From the cell containing the given text, extract its center point as (x, y) coordinate. 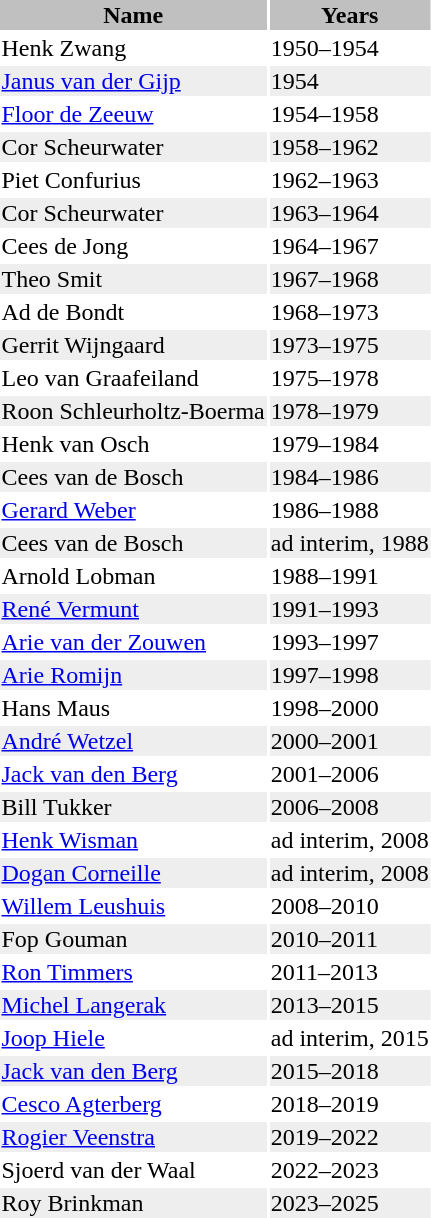
2018–2019 (350, 1104)
Arnold Lobman (133, 576)
Henk Wisman (133, 840)
Roy Brinkman (133, 1203)
1963–1964 (350, 213)
2022–2023 (350, 1170)
Fop Gouman (133, 939)
1954–1958 (350, 114)
1993–1997 (350, 642)
Years (350, 15)
Ron Timmers (133, 972)
1984–1986 (350, 477)
1998–2000 (350, 708)
Rogier Veenstra (133, 1137)
1967–1968 (350, 279)
1950–1954 (350, 48)
1979–1984 (350, 444)
1988–1991 (350, 576)
Willem Leushuis (133, 906)
Bill Tukker (133, 807)
2010–2011 (350, 939)
ad interim, 2015 (350, 1038)
2011–2013 (350, 972)
Henk van Osch (133, 444)
Gerrit Wijngaard (133, 345)
Arie van der Zouwen (133, 642)
Ad de Bondt (133, 312)
Cees de Jong (133, 246)
René Vermunt (133, 609)
Henk Zwang (133, 48)
Dogan Corneille (133, 873)
André Wetzel (133, 741)
1997–1998 (350, 675)
Leo van Graafeiland (133, 378)
Hans Maus (133, 708)
1954 (350, 81)
Roon Schleurholtz-Boerma (133, 411)
2008–2010 (350, 906)
1975–1978 (350, 378)
1991–1993 (350, 609)
1986–1988 (350, 510)
Michel Langerak (133, 1005)
1973–1975 (350, 345)
ad interim, 1988 (350, 543)
1968–1973 (350, 312)
2000–2001 (350, 741)
1958–1962 (350, 147)
Sjoerd van der Waal (133, 1170)
2015–2018 (350, 1071)
2001–2006 (350, 774)
2013–2015 (350, 1005)
1978–1979 (350, 411)
Theo Smit (133, 279)
2006–2008 (350, 807)
Cesco Agterberg (133, 1104)
1964–1967 (350, 246)
Gerard Weber (133, 510)
Joop Hiele (133, 1038)
2019–2022 (350, 1137)
2023–2025 (350, 1203)
Janus van der Gijp (133, 81)
Floor de Zeeuw (133, 114)
Piet Confurius (133, 180)
1962–1963 (350, 180)
Name (133, 15)
Arie Romijn (133, 675)
